Identify which cell holds the provided text, then report its (x, y) central coordinate. 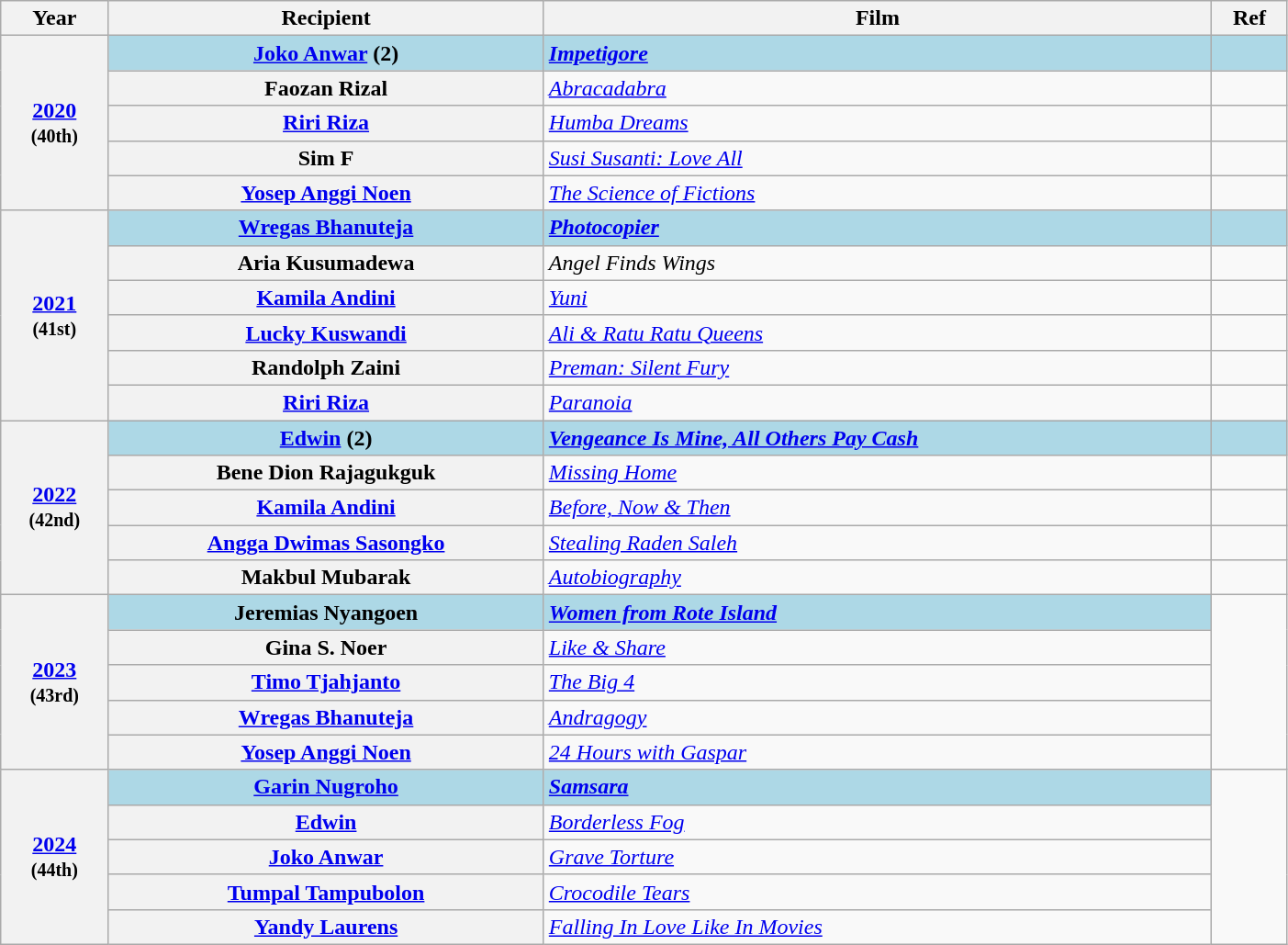
Impetigore (878, 53)
The Big 4 (878, 682)
Photocopier (878, 228)
Women from Rote Island (878, 613)
Stealing Raden Saleh (878, 543)
The Science of Fictions (878, 193)
Edwin (2) (326, 438)
Grave Torture (878, 857)
Garin Nugroho (326, 787)
Aria Kusumadewa (326, 263)
Crocodile Tears (878, 892)
Borderless Fog (878, 822)
2021(41st) (55, 315)
Yuni (878, 298)
Lucky Kuswandi (326, 332)
2020(40th) (55, 123)
Sim F (326, 158)
Bene Dion Rajagukguk (326, 473)
Falling In Love Like In Movies (878, 927)
Ref (1250, 18)
Susi Susanti: Love All (878, 158)
Ali & Ratu Ratu Queens (878, 332)
Year (55, 18)
2023(43rd) (55, 682)
Vengeance Is Mine, All Others Pay Cash (878, 438)
Gina S. Noer (326, 647)
Edwin (326, 822)
2022(42nd) (55, 508)
Andragogy (878, 717)
Paranoia (878, 402)
Abracadabra (878, 88)
Humba Dreams (878, 123)
Missing Home (878, 473)
24 Hours with Gaspar (878, 752)
Tumpal Tampubolon (326, 892)
Autobiography (878, 578)
Before, Now & Then (878, 508)
Angga Dwimas Sasongko (326, 543)
Randolph Zaini (326, 367)
Preman: Silent Fury (878, 367)
Timo Tjahjanto (326, 682)
Faozan Rizal (326, 88)
Angel Finds Wings (878, 263)
Samsara (878, 787)
Film (878, 18)
Recipient (326, 18)
Joko Anwar (2) (326, 53)
Yandy Laurens (326, 927)
Joko Anwar (326, 857)
Makbul Mubarak (326, 578)
Jeremias Nyangoen (326, 613)
Like & Share (878, 647)
2024(44th) (55, 857)
